Provide the (x, y) coordinate of the cell's center where the given text is located.  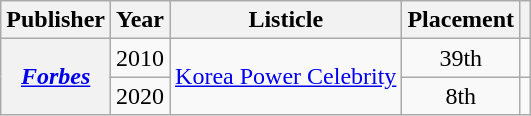
Korea Power Celebrity (286, 77)
8th (461, 96)
39th (461, 58)
Forbes (56, 77)
Publisher (56, 20)
Listicle (286, 20)
2010 (140, 58)
Placement (461, 20)
Year (140, 20)
2020 (140, 96)
